Scan for the cell matching the given text and deliver its [X, Y] coordinate at center. 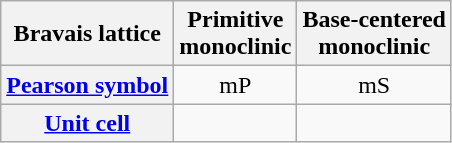
mS [374, 85]
Unit cell [88, 123]
mP [236, 85]
Bravais lattice [88, 34]
Base-centeredmonoclinic [374, 34]
Pearson symbol [88, 85]
Primitivemonoclinic [236, 34]
